Identify which cell holds the provided text, then report its [x, y] central coordinate. 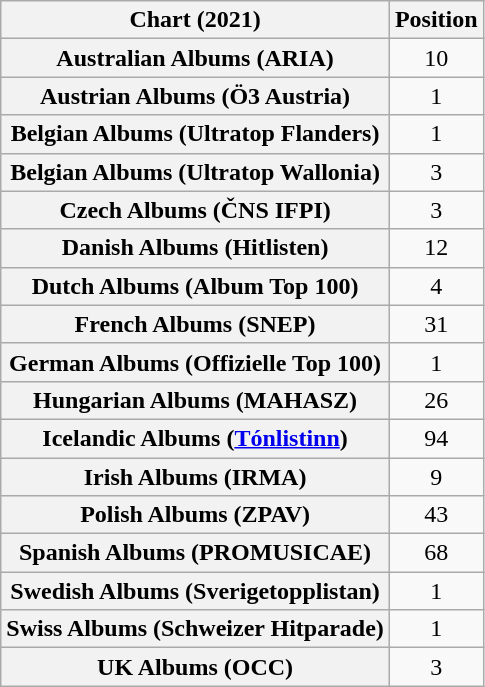
Danish Albums (Hitlisten) [196, 248]
94 [436, 438]
43 [436, 515]
4 [436, 286]
UK Albums (OCC) [196, 667]
Belgian Albums (Ultratop Wallonia) [196, 172]
26 [436, 400]
31 [436, 324]
Chart (2021) [196, 20]
12 [436, 248]
German Albums (Offizielle Top 100) [196, 362]
Belgian Albums (Ultratop Flanders) [196, 134]
Czech Albums (ČNS IFPI) [196, 210]
Austrian Albums (Ö3 Austria) [196, 96]
Swedish Albums (Sverigetopplistan) [196, 591]
Hungarian Albums (MAHASZ) [196, 400]
Australian Albums (ARIA) [196, 58]
Dutch Albums (Album Top 100) [196, 286]
Swiss Albums (Schweizer Hitparade) [196, 629]
Irish Albums (IRMA) [196, 477]
Position [436, 20]
Spanish Albums (PROMUSICAE) [196, 553]
9 [436, 477]
French Albums (SNEP) [196, 324]
Icelandic Albums (Tónlistinn) [196, 438]
Polish Albums (ZPAV) [196, 515]
10 [436, 58]
68 [436, 553]
